From the cell containing the given text, extract its center point as [X, Y] coordinate. 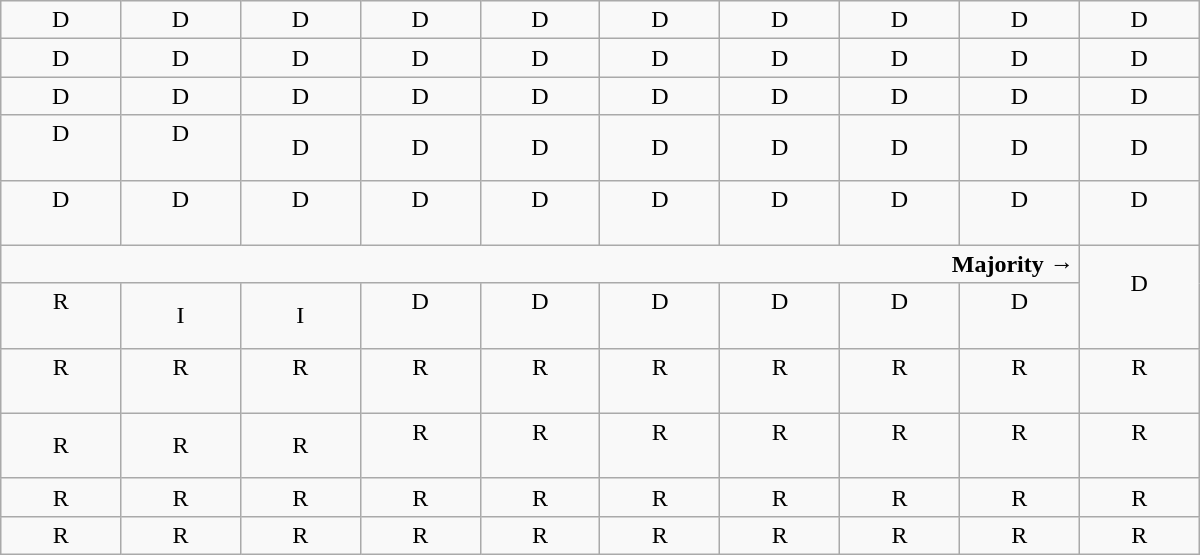
Majority → [540, 264]
